For the text-containing cell, return its midpoint in (X, Y) coordinate format. 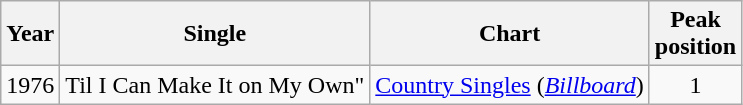
1976 (30, 85)
1 (695, 85)
Country Singles (Billboard) (510, 85)
Year (30, 34)
Single (215, 34)
Til I Can Make It on My Own" (215, 85)
Chart (510, 34)
Peakposition (695, 34)
